Provide the (X, Y) coordinate of the cell's center where the given text is located.  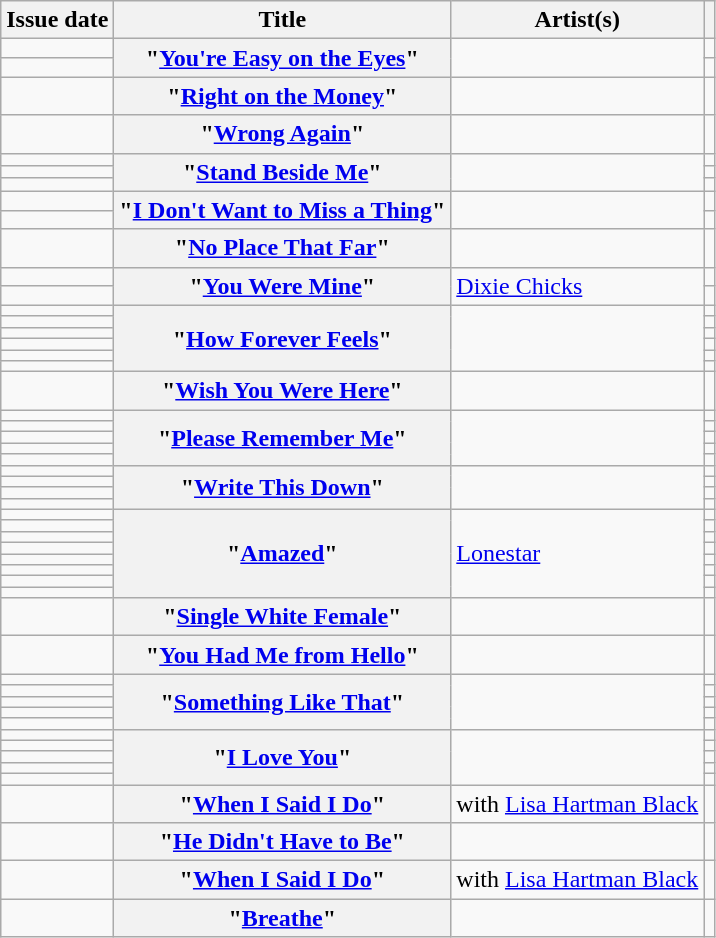
Lonestar (578, 553)
"Right on the Money" (282, 96)
Dixie Chicks (578, 286)
"Stand Beside Me" (282, 172)
Artist(s) (578, 20)
"How Forever Feels" (282, 338)
"I Don't Want to Miss a Thing" (282, 210)
"Breathe" (282, 918)
"Wish You Were Here" (282, 391)
"I Love You" (282, 756)
"You're Easy on the Eyes" (282, 58)
"Wrong Again" (282, 134)
Issue date (58, 20)
Title (282, 20)
"Write This Down" (282, 487)
"Please Remember Me" (282, 438)
"Something Like That" (282, 702)
"No Place That Far" (282, 248)
"You Were Mine" (282, 286)
"Single White Female" (282, 617)
"You Had Me from Hello" (282, 655)
"He Didn't Have to Be" (282, 842)
"Amazed" (282, 553)
